Return [X, Y] of the center of cell containing provided text 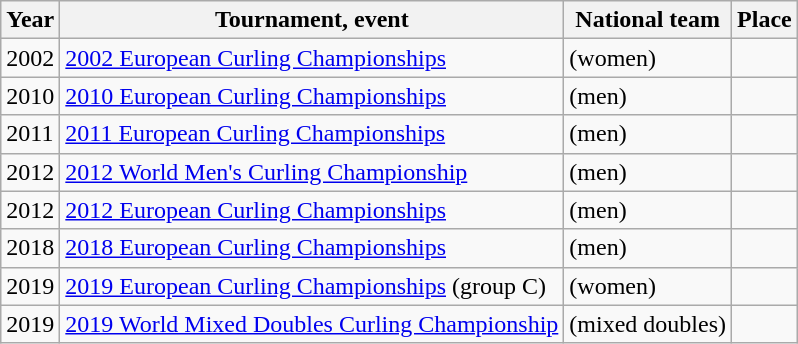
(mixed doubles) [648, 324]
2019 European Curling Championships (group C) [312, 286]
2002 [30, 58]
2018 [30, 248]
2012 European Curling Championships [312, 210]
National team [648, 20]
2018 European Curling Championships [312, 248]
2019 World Mixed Doubles Curling Championship [312, 324]
2010 [30, 96]
2010 European Curling Championships [312, 96]
2011 [30, 134]
2002 European Curling Championships [312, 58]
2011 European Curling Championships [312, 134]
Tournament, event [312, 20]
Place [765, 20]
2012 World Men's Curling Championship [312, 172]
Year [30, 20]
